Extract the (X, Y) coordinate from the center of the cell holding the provided text.  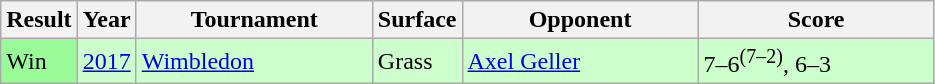
Win (39, 62)
2017 (106, 62)
Surface (417, 20)
Score (816, 20)
Year (106, 20)
Result (39, 20)
Grass (417, 62)
Wimbledon (254, 62)
Tournament (254, 20)
Axel Geller (580, 62)
7–6(7–2), 6–3 (816, 62)
Opponent (580, 20)
